Output the (X, Y) coordinate of the center of the cell containing the given text.  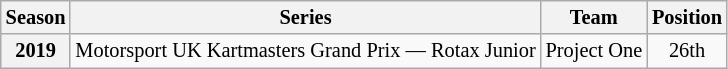
26th (687, 51)
Position (687, 17)
Season (36, 17)
Motorsport UK Kartmasters Grand Prix — Rotax Junior (305, 51)
Project One (594, 51)
2019 (36, 51)
Series (305, 17)
Team (594, 17)
